Output the (x, y) coordinate of the center of the cell containing the given text.  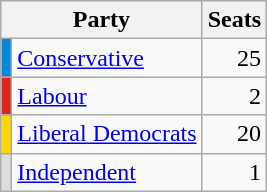
1 (234, 172)
Liberal Democrats (107, 134)
Party (102, 20)
2 (234, 96)
Independent (107, 172)
Labour (107, 96)
25 (234, 58)
20 (234, 134)
Conservative (107, 58)
Seats (234, 20)
